Return [x, y] of the center of cell containing provided text 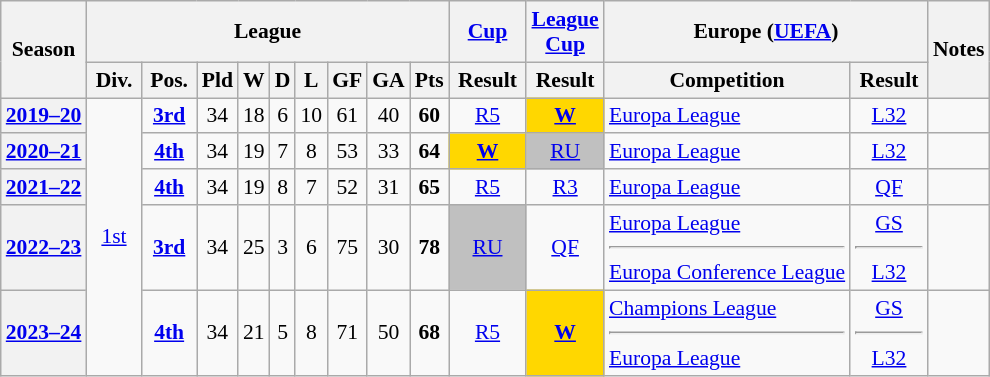
64 [430, 152]
30 [388, 248]
R3 [565, 187]
Champions LeagueEuropa League [727, 333]
2019–20 [44, 116]
25 [254, 248]
D [283, 80]
31 [388, 187]
Season [44, 50]
2020–21 [44, 152]
18 [254, 116]
40 [388, 116]
68 [430, 333]
71 [347, 333]
2023–24 [44, 333]
League Cup [565, 32]
Pld [218, 80]
3 [283, 248]
75 [347, 248]
Cup [488, 32]
GF [347, 80]
78 [430, 248]
2021–22 [44, 187]
Europe (UEFA) [766, 32]
Notes [959, 50]
Div. [114, 80]
5 [283, 333]
10 [311, 116]
Pts [430, 80]
2022–23 [44, 248]
52 [347, 187]
60 [430, 116]
Pos. [170, 80]
65 [430, 187]
Europa LeagueEuropa Conference League [727, 248]
21 [254, 333]
50 [388, 333]
GA [388, 80]
L [311, 80]
33 [388, 152]
53 [347, 152]
Competition [727, 80]
League [267, 32]
61 [347, 116]
1st [114, 237]
